Find where the given text appears and provide that cell's center as (X, Y) coordinate. 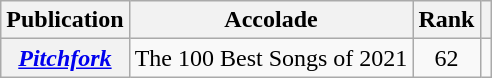
Rank (446, 20)
Pitchfork (65, 58)
The 100 Best Songs of 2021 (271, 58)
62 (446, 58)
Publication (65, 20)
Accolade (271, 20)
